Provide the [x, y] coordinate of the cell's center where the given text is located.  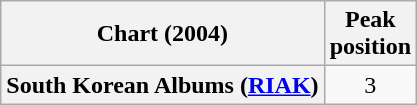
3 [370, 85]
South Korean Albums (RIAK) [162, 85]
Chart (2004) [162, 34]
Peakposition [370, 34]
